From the cell containing the given text, extract its center point as [x, y] coordinate. 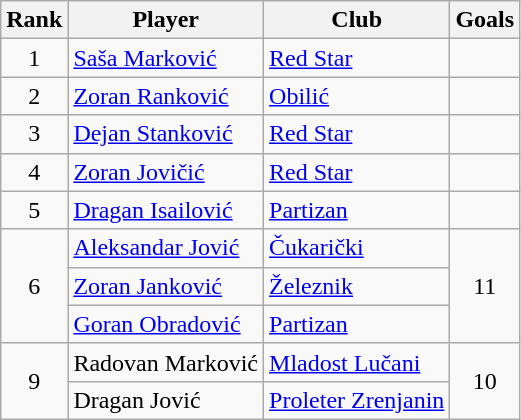
Zoran Janković [166, 286]
Club [357, 20]
Obilić [357, 96]
Goals [485, 20]
Goran Obradović [166, 324]
1 [34, 58]
3 [34, 134]
6 [34, 286]
Dragan Isailović [166, 210]
4 [34, 172]
Player [166, 20]
Dejan Stanković [166, 134]
Saša Marković [166, 58]
2 [34, 96]
Čukarički [357, 248]
9 [34, 381]
Radovan Marković [166, 362]
11 [485, 286]
5 [34, 210]
Železnik [357, 286]
Rank [34, 20]
Proleter Zrenjanin [357, 400]
Zoran Ranković [166, 96]
Zoran Jovičić [166, 172]
Mladost Lučani [357, 362]
Aleksandar Jović [166, 248]
10 [485, 381]
Dragan Jović [166, 400]
